Determine the [x, y] coordinate at the center of the cell enclosing the given text.  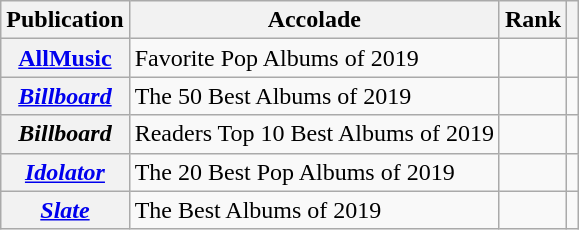
The 20 Best Pop Albums of 2019 [314, 172]
Accolade [314, 20]
Idolator [65, 172]
Readers Top 10 Best Albums of 2019 [314, 134]
Rank [532, 20]
The 50 Best Albums of 2019 [314, 96]
Slate [65, 210]
Favorite Pop Albums of 2019 [314, 58]
The Best Albums of 2019 [314, 210]
Publication [65, 20]
AllMusic [65, 58]
